Pinpoint the cell where the given text exists, returning its [x, y] midpoint coordinate. 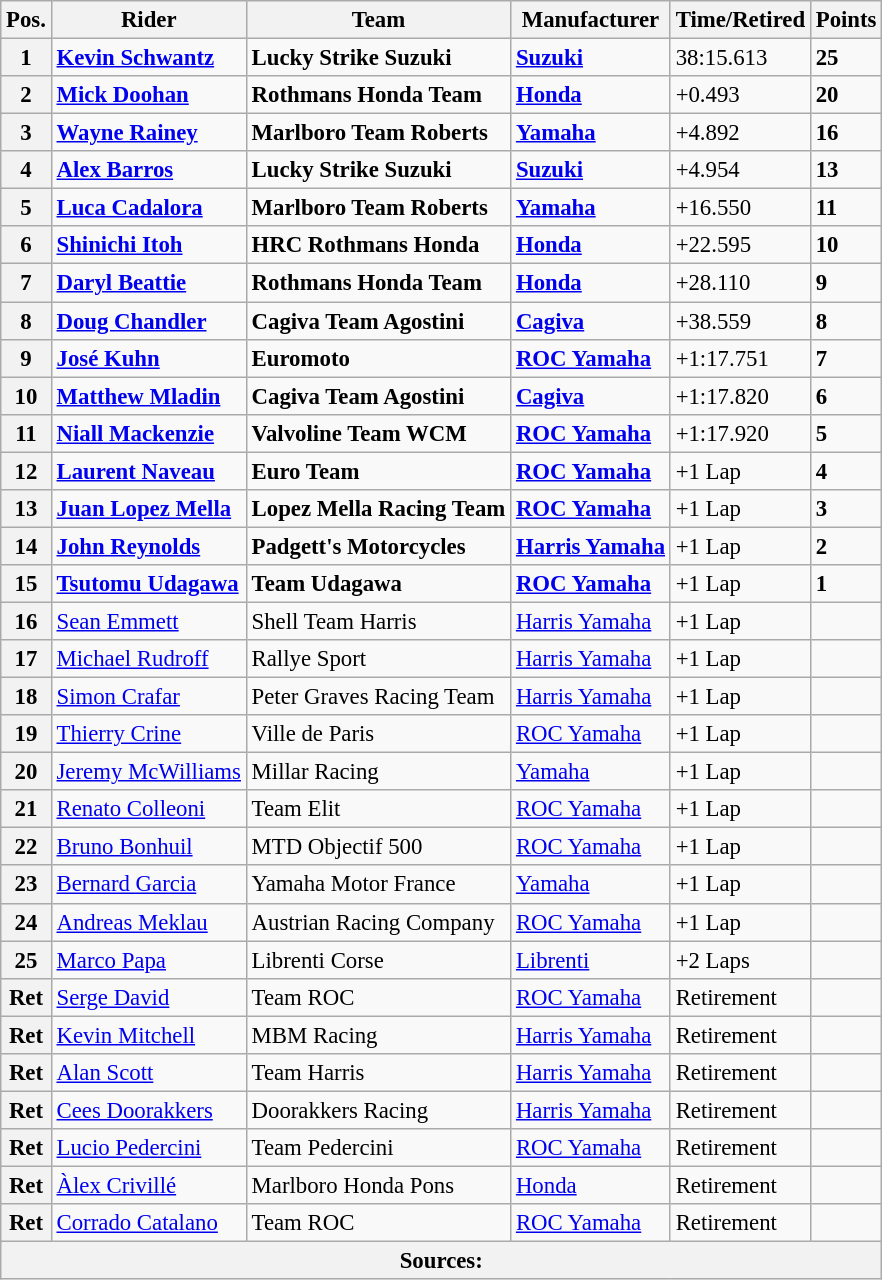
Librenti [591, 960]
Team Pedercini [378, 1148]
Lucio Pedercini [148, 1148]
Tsutomu Udagawa [148, 584]
Simon Crafar [148, 697]
Points [846, 20]
Kevin Mitchell [148, 1035]
Andreas Meklau [148, 922]
Rider [148, 20]
Matthew Mladin [148, 396]
Yamaha Motor France [378, 885]
+1:17.820 [740, 396]
+22.595 [740, 245]
Juan Lopez Mella [148, 509]
Bruno Bonhuil [148, 847]
Cees Doorakkers [148, 1110]
Corrado Catalano [148, 1223]
Austrian Racing Company [378, 922]
Marco Papa [148, 960]
Daryl Beattie [148, 283]
+0.493 [740, 95]
22 [26, 847]
+2 Laps [740, 960]
Wayne Rainey [148, 133]
John Reynolds [148, 546]
Team Udagawa [378, 584]
Padgett's Motorcycles [378, 546]
Rallye Sport [378, 659]
38:15.613 [740, 58]
Manufacturer [591, 20]
Sean Emmett [148, 621]
Librenti Corse [378, 960]
19 [26, 734]
+38.559 [740, 321]
Michael Rudroff [148, 659]
Serge David [148, 997]
Peter Graves Racing Team [378, 697]
Doug Chandler [148, 321]
Team Harris [378, 1073]
MTD Objectif 500 [378, 847]
+28.110 [740, 283]
Kevin Schwantz [148, 58]
14 [26, 546]
Team [378, 20]
Shinichi Itoh [148, 245]
Millar Racing [378, 772]
Time/Retired [740, 20]
Thierry Crine [148, 734]
Shell Team Harris [378, 621]
23 [26, 885]
Euro Team [378, 471]
José Kuhn [148, 358]
Ville de Paris [378, 734]
Renato Colleoni [148, 809]
+1:17.920 [740, 433]
Mick Doohan [148, 95]
17 [26, 659]
Marlboro Honda Pons [378, 1185]
HRC Rothmans Honda [378, 245]
Alan Scott [148, 1073]
+1:17.751 [740, 358]
MBM Racing [378, 1035]
Laurent Naveau [148, 471]
Alex Barros [148, 170]
Team Elit [378, 809]
+4.892 [740, 133]
12 [26, 471]
Luca Cadalora [148, 208]
Euromoto [378, 358]
Doorakkers Racing [378, 1110]
Sources: [442, 1261]
Bernard Garcia [148, 885]
Valvoline Team WCM [378, 433]
24 [26, 922]
Jeremy McWilliams [148, 772]
+4.954 [740, 170]
+16.550 [740, 208]
Niall Mackenzie [148, 433]
18 [26, 697]
21 [26, 809]
Lopez Mella Racing Team [378, 509]
Àlex Crivillé [148, 1185]
Pos. [26, 20]
15 [26, 584]
